From the cell containing the given text, extract its center point as (X, Y) coordinate. 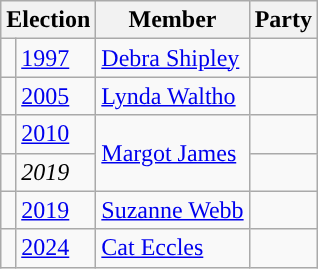
1997 (56, 58)
Election (48, 20)
2024 (56, 248)
Cat Eccles (172, 248)
Debra Shipley (172, 58)
Member (172, 20)
Lynda Waltho (172, 96)
Suzanne Webb (172, 210)
Party (283, 20)
Margot James (172, 153)
2010 (56, 134)
2005 (56, 96)
